Scan for the cell matching the given text and deliver its (X, Y) coordinate at center. 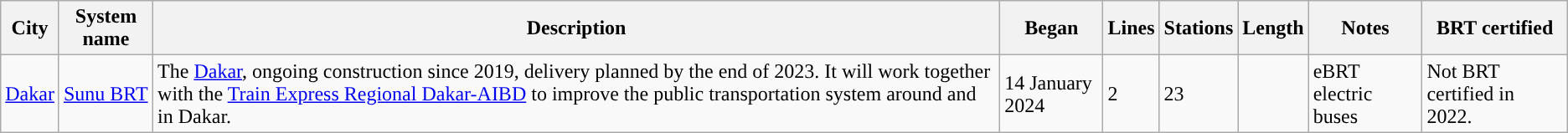
Stations (1199, 28)
23 (1199, 94)
Lines (1131, 28)
Description (576, 28)
Length (1273, 28)
Not BRT certified in 2022. (1494, 94)
System name (106, 28)
Sunu BRT (106, 94)
eBRT electric buses (1365, 94)
2 (1131, 94)
Dakar (30, 94)
BRT certified (1494, 28)
City (30, 28)
Notes (1365, 28)
Began (1052, 28)
14 January 2024 (1052, 94)
